Locate the cell with the specified text and output its [x, y] center coordinate. 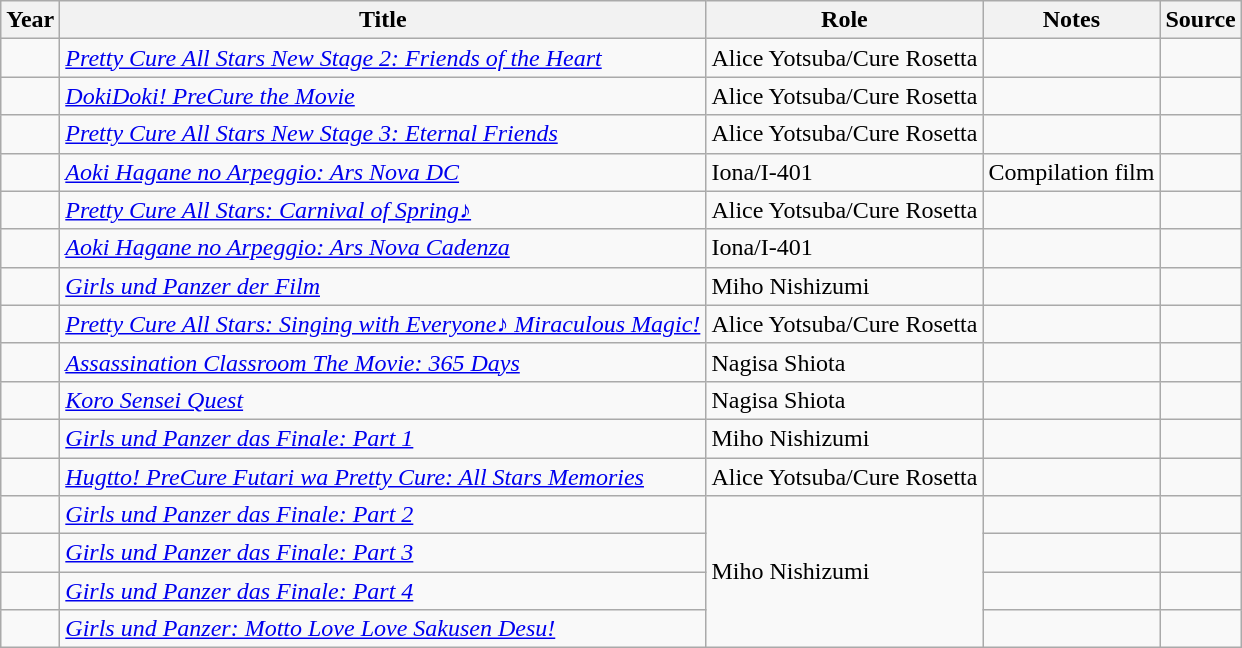
Year [30, 20]
Pretty Cure All Stars: Singing with Everyone♪ Miraculous Magic! [383, 324]
Pretty Cure All Stars New Stage 2: Friends of the Heart [383, 58]
Role [844, 20]
Girls und Panzer das Finale: Part 1 [383, 438]
Girls und Panzer das Finale: Part 2 [383, 515]
Girls und Panzer: Motto Love Love Sakusen Desu! [383, 629]
Compilation film [1072, 172]
Aoki Hagane no Arpeggio: Ars Nova Cadenza [383, 248]
Source [1200, 20]
Pretty Cure All Stars New Stage 3: Eternal Friends [383, 134]
Girls und Panzer das Finale: Part 4 [383, 591]
Assassination Classroom The Movie: 365 Days [383, 362]
Aoki Hagane no Arpeggio: Ars Nova DC [383, 172]
Notes [1072, 20]
Girls und Panzer der Film [383, 286]
Title [383, 20]
Pretty Cure All Stars: Carnival of Spring♪ [383, 210]
Hugtto! PreCure Futari wa Pretty Cure: All Stars Memories [383, 477]
Koro Sensei Quest [383, 400]
Girls und Panzer das Finale: Part 3 [383, 553]
DokiDoki! PreCure the Movie [383, 96]
